For the text-containing cell, return its midpoint in (X, Y) coordinate format. 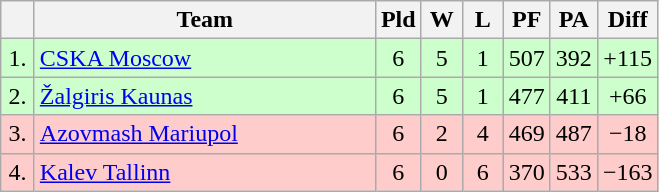
2. (18, 96)
533 (574, 172)
PF (526, 20)
2 (442, 134)
0 (442, 172)
Pld (398, 20)
+66 (628, 96)
CSKA Moscow (204, 58)
469 (526, 134)
370 (526, 172)
W (442, 20)
4 (482, 134)
4. (18, 172)
1. (18, 58)
Team (204, 20)
PA (574, 20)
−163 (628, 172)
487 (574, 134)
507 (526, 58)
411 (574, 96)
Azovmash Mariupol (204, 134)
Diff (628, 20)
Žalgiris Kaunas (204, 96)
Kalev Tallinn (204, 172)
477 (526, 96)
+115 (628, 58)
L (482, 20)
−18 (628, 134)
3. (18, 134)
392 (574, 58)
